Identify which cell holds the provided text, then report its [X, Y] central coordinate. 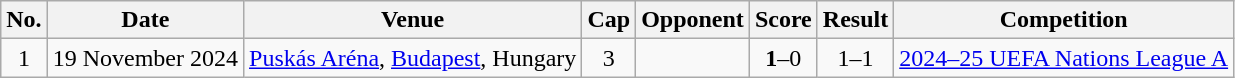
19 November 2024 [145, 58]
2024–25 UEFA Nations League A [1064, 58]
1–1 [855, 58]
Score [783, 20]
Cap [609, 20]
Result [855, 20]
Venue [413, 20]
3 [609, 58]
No. [24, 20]
Puskás Aréna, Budapest, Hungary [413, 58]
1 [24, 58]
1–0 [783, 58]
Opponent [693, 20]
Competition [1064, 20]
Date [145, 20]
